Capture the cell that displays the provided text and extract its (x, y) central coordinate. 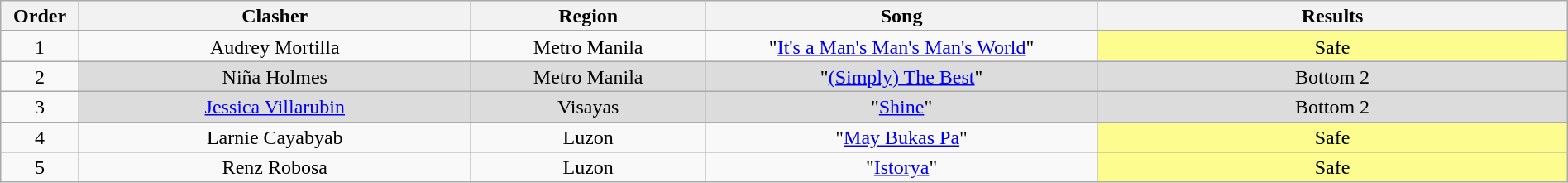
5 (40, 167)
Jessica Villarubin (275, 106)
Renz Robosa (275, 167)
Results (1332, 17)
"Istorya" (901, 167)
3 (40, 106)
1 (40, 46)
Larnie Cayabyab (275, 137)
Song (901, 17)
Clasher (275, 17)
Region (588, 17)
Niña Holmes (275, 76)
"(Simply) The Best" (901, 76)
"It's a Man's Man's Man's World" (901, 46)
"May Bukas Pa" (901, 137)
Order (40, 17)
Audrey Mortilla (275, 46)
2 (40, 76)
"Shine" (901, 106)
Visayas (588, 106)
4 (40, 137)
